For the text-containing cell, return its midpoint in (x, y) coordinate format. 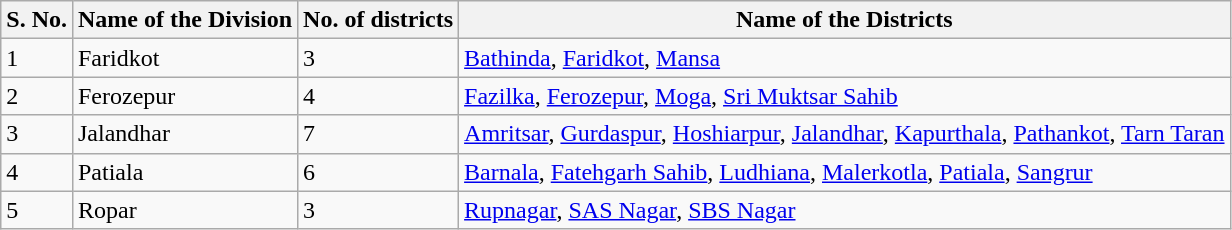
Barnala, Fatehgarh Sahib, Ludhiana, Malerkotla, Patiala, Sangrur (844, 172)
Rupnagar, SAS Nagar, SBS Nagar (844, 210)
No. of districts (378, 20)
Ferozepur (184, 96)
2 (37, 96)
S. No. (37, 20)
Jalandhar (184, 134)
Name of the Division (184, 20)
Bathinda, Faridkot, Mansa (844, 58)
Patiala (184, 172)
Ropar (184, 210)
Name of the Districts (844, 20)
1 (37, 58)
Fazilka, Ferozepur, Moga, Sri Muktsar Sahib (844, 96)
7 (378, 134)
5 (37, 210)
6 (378, 172)
Faridkot (184, 58)
Amritsar, Gurdaspur, Hoshiarpur, Jalandhar, Kapurthala, Pathankot, Tarn Taran (844, 134)
